Capture the cell that displays the provided text and extract its (x, y) central coordinate. 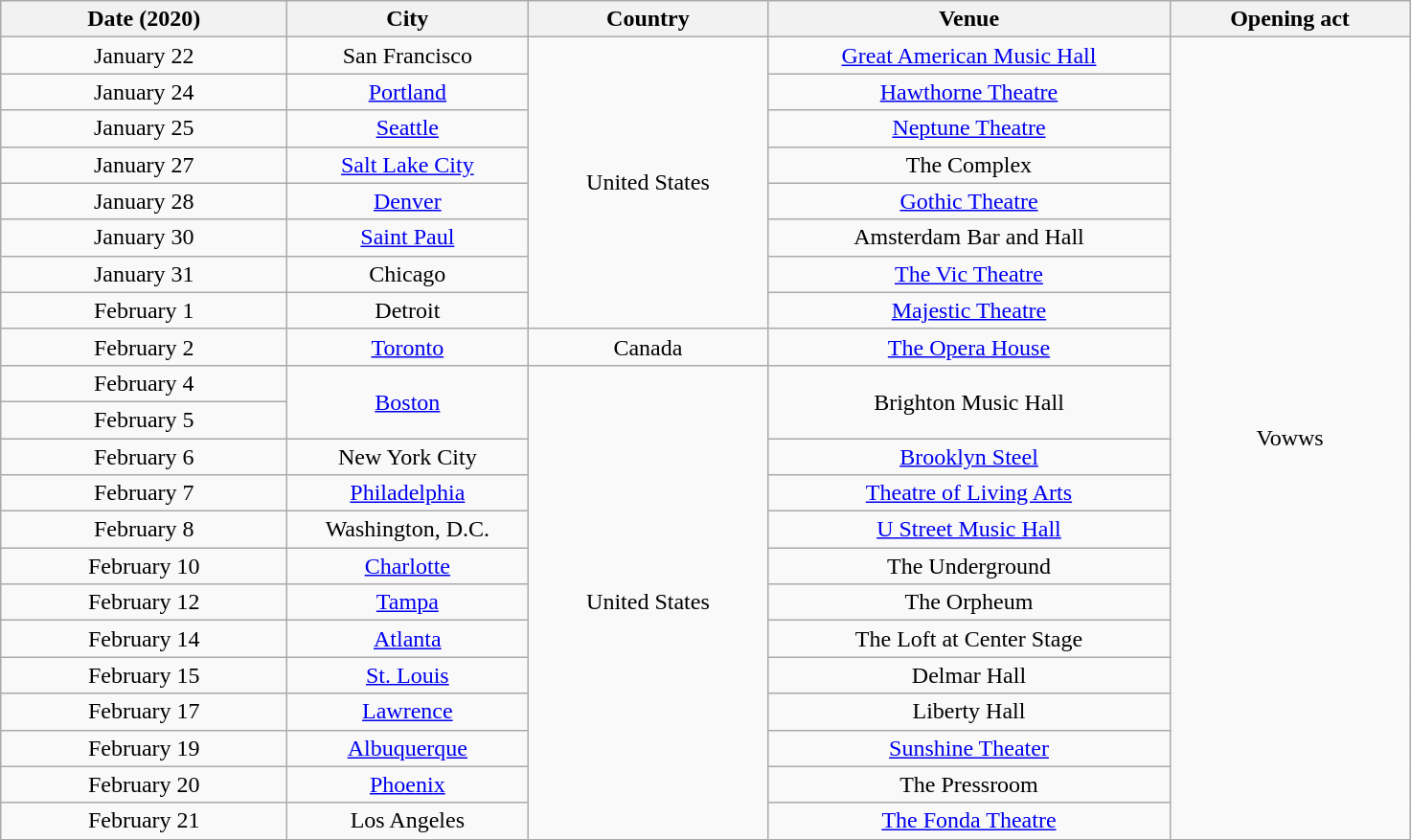
San Francisco (408, 56)
The Loft at Center Stage (969, 639)
Date (2020) (144, 19)
Portland (408, 92)
February 7 (144, 493)
January 25 (144, 128)
January 22 (144, 56)
Venue (969, 19)
Brooklyn Steel (969, 457)
The Orpheum (969, 602)
January 24 (144, 92)
Lawrence (408, 712)
February 17 (144, 712)
Los Angeles (408, 821)
Denver (408, 201)
Boston (408, 401)
February 15 (144, 675)
The Pressroom (969, 784)
February 10 (144, 566)
Charlotte (408, 566)
February 19 (144, 748)
January 31 (144, 274)
U Street Music Hall (969, 530)
Phoenix (408, 784)
The Complex (969, 165)
Gothic Theatre (969, 201)
Seattle (408, 128)
Saint Paul (408, 238)
Atlanta (408, 639)
Canada (648, 347)
February 12 (144, 602)
February 6 (144, 457)
The Opera House (969, 347)
Amsterdam Bar and Hall (969, 238)
February 8 (144, 530)
The Fonda Theatre (969, 821)
Country (648, 19)
Hawthorne Theatre (969, 92)
The Vic Theatre (969, 274)
Chicago (408, 274)
Liberty Hall (969, 712)
St. Louis (408, 675)
Theatre of Living Arts (969, 493)
Toronto (408, 347)
Neptune Theatre (969, 128)
February 20 (144, 784)
Tampa (408, 602)
City (408, 19)
January 27 (144, 165)
February 21 (144, 821)
Great American Music Hall (969, 56)
Delmar Hall (969, 675)
February 14 (144, 639)
Brighton Music Hall (969, 401)
February 1 (144, 310)
February 2 (144, 347)
Albuquerque (408, 748)
The Underground (969, 566)
Vowws (1289, 439)
Sunshine Theater (969, 748)
January 28 (144, 201)
New York City (408, 457)
February 4 (144, 383)
Detroit (408, 310)
Philadelphia (408, 493)
Opening act (1289, 19)
Majestic Theatre (969, 310)
January 30 (144, 238)
Salt Lake City (408, 165)
February 5 (144, 420)
Washington, D.C. (408, 530)
